Scan for the cell matching the given text and deliver its [x, y] coordinate at center. 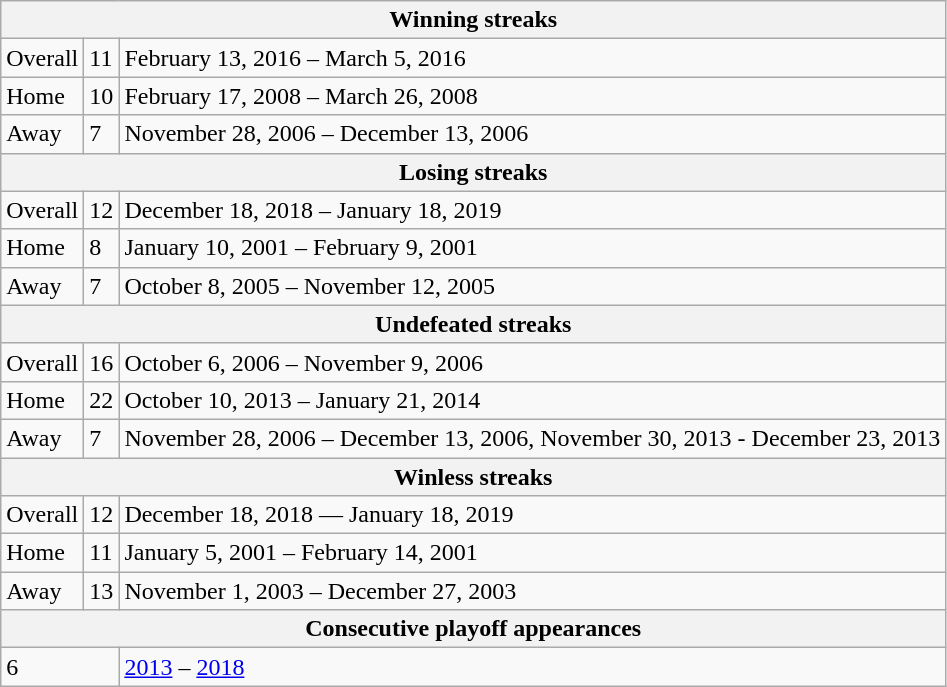
Winning streaks [474, 20]
October 8, 2005 – November 12, 2005 [532, 286]
10 [102, 96]
Undefeated streaks [474, 324]
October 6, 2006 – November 9, 2006 [532, 362]
January 5, 2001 – February 14, 2001 [532, 553]
November 1, 2003 – December 27, 2003 [532, 591]
Winless streaks [474, 477]
January 10, 2001 – February 9, 2001 [532, 248]
22 [102, 400]
13 [102, 591]
16 [102, 362]
October 10, 2013 – January 21, 2014 [532, 400]
December 18, 2018 — January 18, 2019 [532, 515]
November 28, 2006 – December 13, 2006, November 30, 2013 - December 23, 2013 [532, 438]
2013 – 2018 [532, 667]
6 [60, 667]
8 [102, 248]
Losing streaks [474, 172]
December 18, 2018 – January 18, 2019 [532, 210]
February 17, 2008 – March 26, 2008 [532, 96]
Consecutive playoff appearances [474, 629]
February 13, 2016 – March 5, 2016 [532, 58]
November 28, 2006 – December 13, 2006 [532, 134]
